For the text-containing cell, return its midpoint in (X, Y) coordinate format. 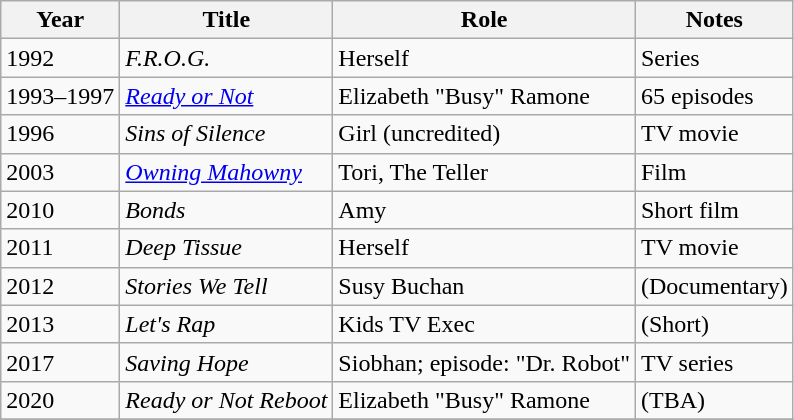
1996 (60, 134)
TV series (714, 362)
Siobhan; episode: "Dr. Robot" (484, 362)
Owning Mahowny (226, 172)
Short film (714, 210)
Title (226, 20)
Ready or Not (226, 96)
F.R.O.G. (226, 58)
2013 (60, 324)
Film (714, 172)
Let's Rap (226, 324)
2003 (60, 172)
Saving Hope (226, 362)
Stories We Tell (226, 286)
2011 (60, 248)
65 episodes (714, 96)
Tori, The Teller (484, 172)
(Short) (714, 324)
(Documentary) (714, 286)
2020 (60, 400)
Deep Tissue (226, 248)
Ready or Not Reboot (226, 400)
Kids TV Exec (484, 324)
Susy Buchan (484, 286)
Sins of Silence (226, 134)
Notes (714, 20)
Amy (484, 210)
1992 (60, 58)
1993–1997 (60, 96)
(TBA) (714, 400)
2017 (60, 362)
Year (60, 20)
Role (484, 20)
Girl (uncredited) (484, 134)
2012 (60, 286)
Series (714, 58)
2010 (60, 210)
Bonds (226, 210)
